Determine the (X, Y) coordinate at the center of the cell enclosing the given text.  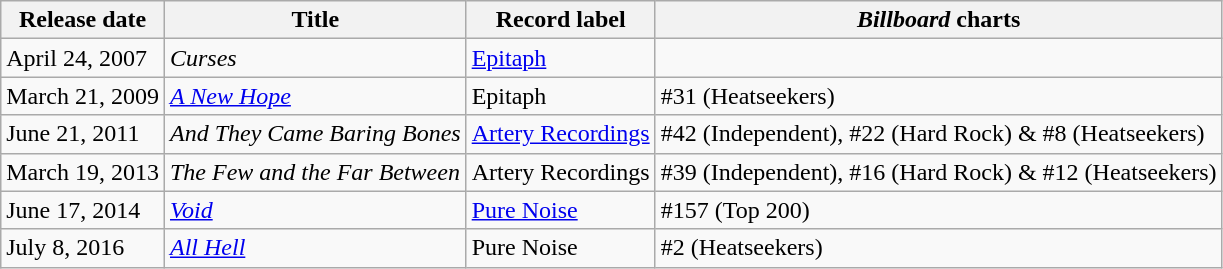
#157 (Top 200) (938, 210)
Release date (83, 20)
Record label (560, 20)
#31 (Heatseekers) (938, 96)
#42 (Independent), #22 (Hard Rock) & #8 (Heatseekers) (938, 134)
All Hell (315, 248)
#2 (Heatseekers) (938, 248)
June 21, 2011 (83, 134)
July 8, 2016 (83, 248)
Curses (315, 58)
And They Came Baring Bones (315, 134)
Void (315, 210)
March 21, 2009 (83, 96)
March 19, 2013 (83, 172)
June 17, 2014 (83, 210)
A New Hope (315, 96)
#39 (Independent), #16 (Hard Rock) & #12 (Heatseekers) (938, 172)
Billboard charts (938, 20)
April 24, 2007 (83, 58)
The Few and the Far Between (315, 172)
Title (315, 20)
